Extract the (X, Y) coordinate from the center of the cell holding the provided text.  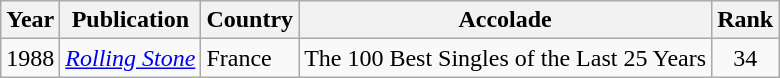
Publication (130, 20)
The 100 Best Singles of the Last 25 Years (506, 58)
France (250, 58)
Rolling Stone (130, 58)
Accolade (506, 20)
34 (746, 58)
Year (30, 20)
Rank (746, 20)
Country (250, 20)
1988 (30, 58)
